Output the (x, y) coordinate of the center of the cell containing the given text.  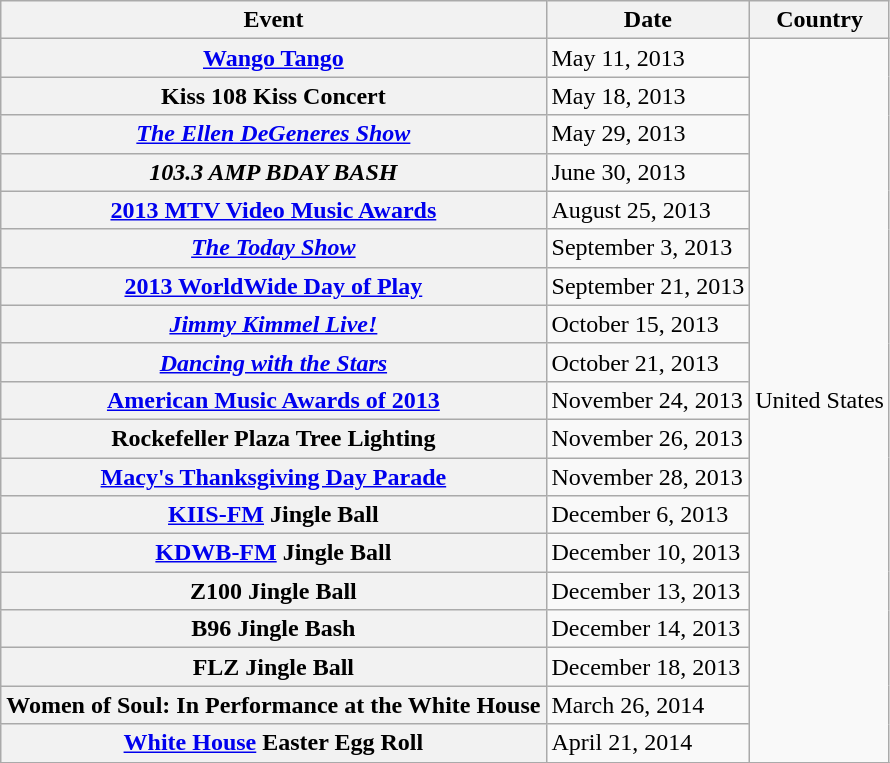
2013 WorldWide Day of Play (274, 286)
Country (820, 20)
October 15, 2013 (648, 324)
Rockefeller Plaza Tree Lighting (274, 438)
Z100 Jingle Ball (274, 591)
KIIS-FM Jingle Ball (274, 515)
Macy's Thanksgiving Day Parade (274, 477)
United States (820, 400)
B96 Jingle Bash (274, 629)
October 21, 2013 (648, 362)
Wango Tango (274, 58)
September 3, 2013 (648, 248)
103.3 AMP BDAY BASH (274, 172)
Event (274, 20)
American Music Awards of 2013 (274, 400)
KDWB-FM Jingle Ball (274, 553)
November 24, 2013 (648, 400)
The Ellen DeGeneres Show (274, 134)
White House Easter Egg Roll (274, 743)
December 14, 2013 (648, 629)
August 25, 2013 (648, 210)
May 11, 2013 (648, 58)
2013 MTV Video Music Awards (274, 210)
May 29, 2013 (648, 134)
Dancing with the Stars (274, 362)
The Today Show (274, 248)
December 10, 2013 (648, 553)
Date (648, 20)
April 21, 2014 (648, 743)
December 6, 2013 (648, 515)
November 26, 2013 (648, 438)
Women of Soul: In Performance at the White House (274, 705)
FLZ Jingle Ball (274, 667)
December 13, 2013 (648, 591)
June 30, 2013 (648, 172)
March 26, 2014 (648, 705)
December 18, 2013 (648, 667)
November 28, 2013 (648, 477)
May 18, 2013 (648, 96)
Kiss 108 Kiss Concert (274, 96)
September 21, 2013 (648, 286)
Jimmy Kimmel Live! (274, 324)
